Extract the (X, Y) coordinate from the center of the cell holding the provided text.  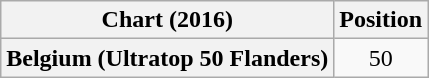
Chart (2016) (168, 20)
50 (381, 58)
Belgium (Ultratop 50 Flanders) (168, 58)
Position (381, 20)
